Extract the (x, y) coordinate from the center of the cell holding the provided text.  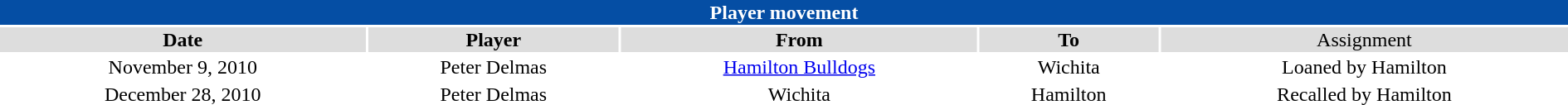
Player movement (784, 12)
Player (494, 40)
Loaned by Hamilton (1364, 67)
Peter Delmas (494, 67)
To (1069, 40)
From (799, 40)
Hamilton Bulldogs (799, 67)
Assignment (1364, 40)
Wichita (1069, 67)
November 9, 2010 (183, 67)
Date (183, 40)
